Find where the given text appears and provide that cell's center as [X, Y] coordinate. 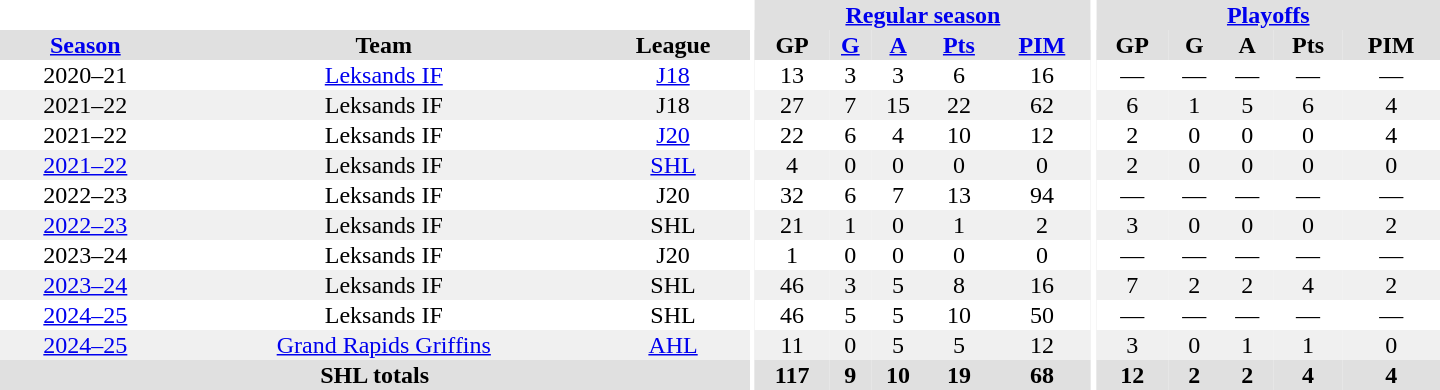
2020–21 [86, 75]
32 [792, 195]
27 [792, 105]
15 [898, 105]
AHL [673, 345]
62 [1042, 105]
Playoffs [1268, 15]
68 [1042, 375]
League [673, 45]
Grand Rapids Griffins [384, 345]
19 [960, 375]
8 [960, 285]
117 [792, 375]
50 [1042, 315]
Season [86, 45]
Regular season [923, 15]
Team [384, 45]
11 [792, 345]
9 [850, 375]
SHL totals [374, 375]
94 [1042, 195]
21 [792, 225]
